Provide the [x, y] coordinate of the cell's center where the given text is located.  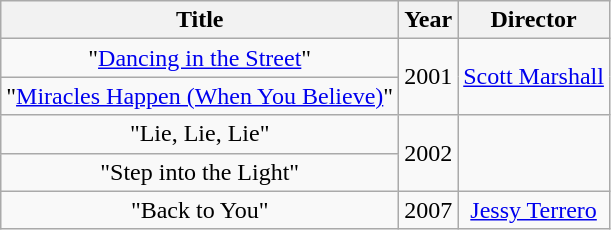
2002 [428, 153]
"Step into the Light" [200, 172]
Title [200, 20]
2007 [428, 210]
Director [534, 20]
"Lie, Lie, Lie" [200, 134]
Scott Marshall [534, 77]
Year [428, 20]
2001 [428, 77]
Jessy Terrero [534, 210]
"Dancing in the Street" [200, 58]
"Back to You" [200, 210]
"Miracles Happen (When You Believe)" [200, 96]
